Detect which cell encompasses the target text, then output its [x, y] center coordinate. 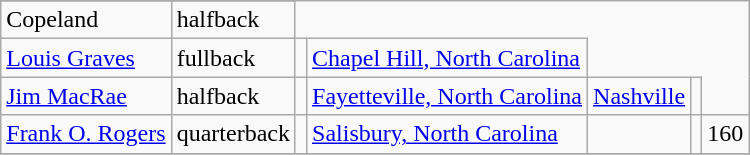
Jim MacRae [86, 96]
Louis Graves [86, 58]
160 [726, 134]
Fayetteville, North Carolina [448, 96]
Copeland [86, 20]
Chapel Hill, North Carolina [448, 58]
fullback [233, 58]
quarterback [233, 134]
Salisbury, North Carolina [448, 134]
Nashville [640, 96]
Frank O. Rogers [86, 134]
